For the text-containing cell, return its midpoint in [X, Y] coordinate format. 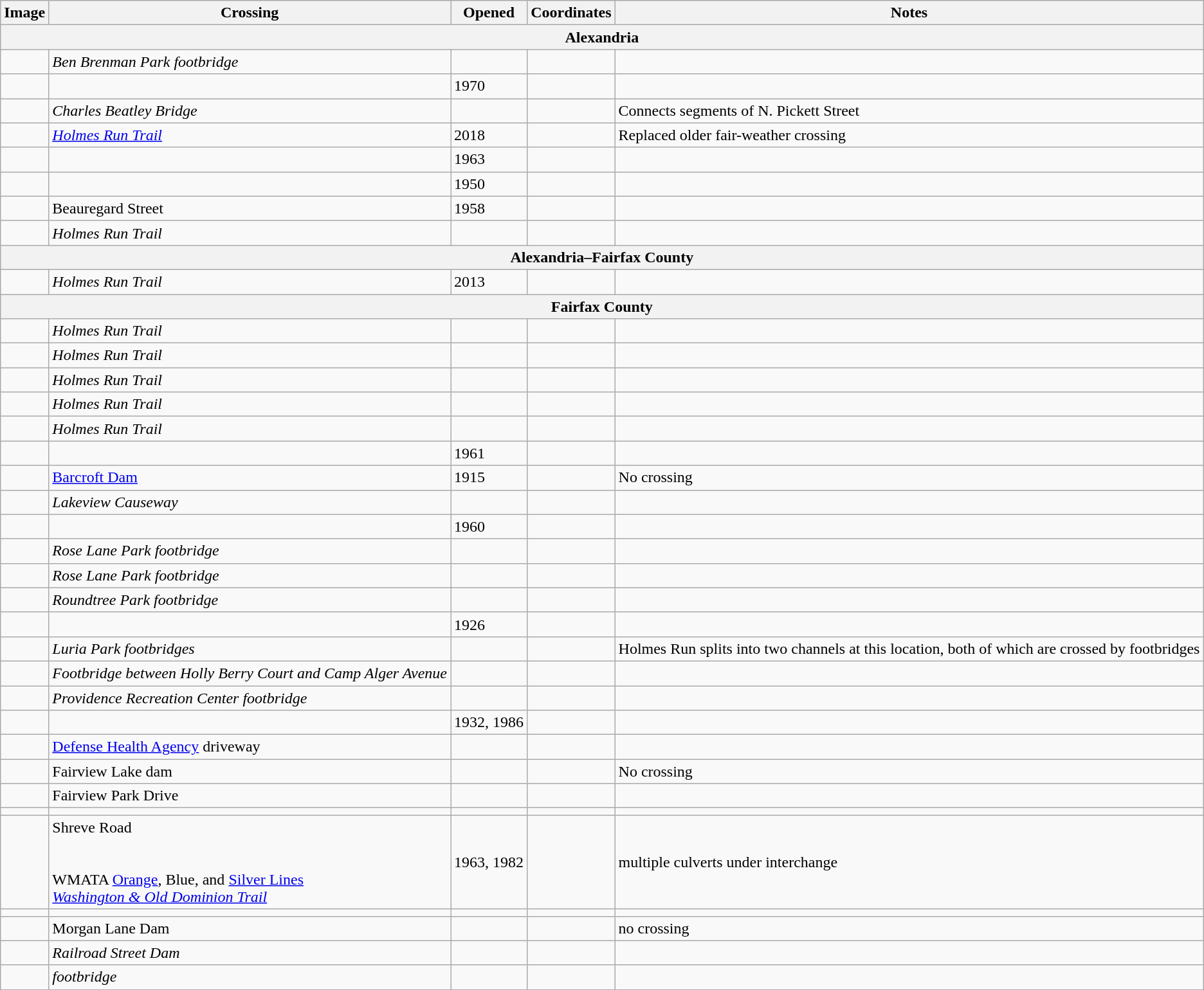
Crossing [250, 13]
Alexandria–Fairfax County [602, 257]
Alexandria [602, 37]
1960 [489, 526]
1963, 1982 [489, 862]
Fairview Park Drive [250, 796]
1950 [489, 184]
Railroad Street Dam [250, 953]
Morgan Lane Dam [250, 928]
2018 [489, 135]
Beauregard Street [250, 208]
Image [24, 13]
Shreve RoadWMATA Orange, Blue, and Silver LinesWashington & Old Dominion Trail [250, 862]
Fairview Lake dam [250, 771]
Roundtree Park footbridge [250, 600]
no crossing [909, 928]
Replaced older fair-weather crossing [909, 135]
Fairfax County [602, 307]
multiple culverts under interchange [909, 862]
Connects segments of N. Pickett Street [909, 111]
Opened [489, 13]
Coordinates [571, 13]
1963 [489, 159]
1915 [489, 478]
1926 [489, 624]
Luria Park footbridges [250, 649]
Defense Health Agency driveway [250, 747]
1961 [489, 453]
Lakeview Causeway [250, 502]
Ben Brenman Park footbridge [250, 62]
2013 [489, 282]
Notes [909, 13]
footbridge [250, 977]
Footbridge between Holly Berry Court and Camp Alger Avenue [250, 673]
Barcroft Dam [250, 478]
Holmes Run splits into two channels at this location, both of which are crossed by footbridges [909, 649]
1970 [489, 86]
Providence Recreation Center footbridge [250, 697]
1932, 1986 [489, 723]
Charles Beatley Bridge [250, 111]
1958 [489, 208]
